Pinpoint the cell where the given text exists, returning its [x, y] midpoint coordinate. 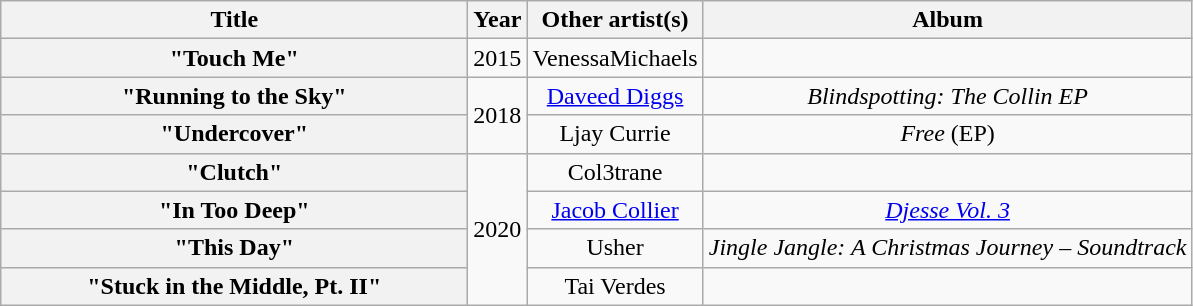
"Touch Me" [234, 58]
Title [234, 20]
Djesse Vol. 3 [948, 210]
Jacob Collier [615, 210]
Other artist(s) [615, 20]
"Stuck in the Middle, Pt. II" [234, 286]
"In Too Deep" [234, 210]
Usher [615, 248]
"This Day" [234, 248]
2018 [498, 115]
Daveed Diggs [615, 96]
VenessaMichaels [615, 58]
"Undercover" [234, 134]
Year [498, 20]
"Clutch" [234, 172]
2020 [498, 229]
Album [948, 20]
Jingle Jangle: A Christmas Journey – Soundtrack [948, 248]
Ljay Currie [615, 134]
Col3trane [615, 172]
Blindspotting: The Collin EP [948, 96]
Tai Verdes [615, 286]
2015 [498, 58]
Free (EP) [948, 134]
"Running to the Sky" [234, 96]
